Locate the cell with the specified text and output its (X, Y) center coordinate. 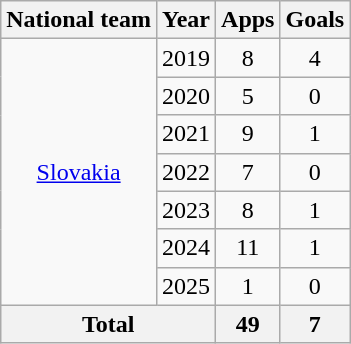
Slovakia (79, 172)
9 (248, 134)
49 (248, 324)
2020 (186, 96)
11 (248, 248)
2021 (186, 134)
4 (315, 58)
2022 (186, 172)
2023 (186, 210)
Apps (248, 20)
5 (248, 96)
2025 (186, 286)
2019 (186, 58)
Year (186, 20)
Goals (315, 20)
2024 (186, 248)
Total (108, 324)
National team (79, 20)
